Identify which cell holds the provided text, then report its (x, y) central coordinate. 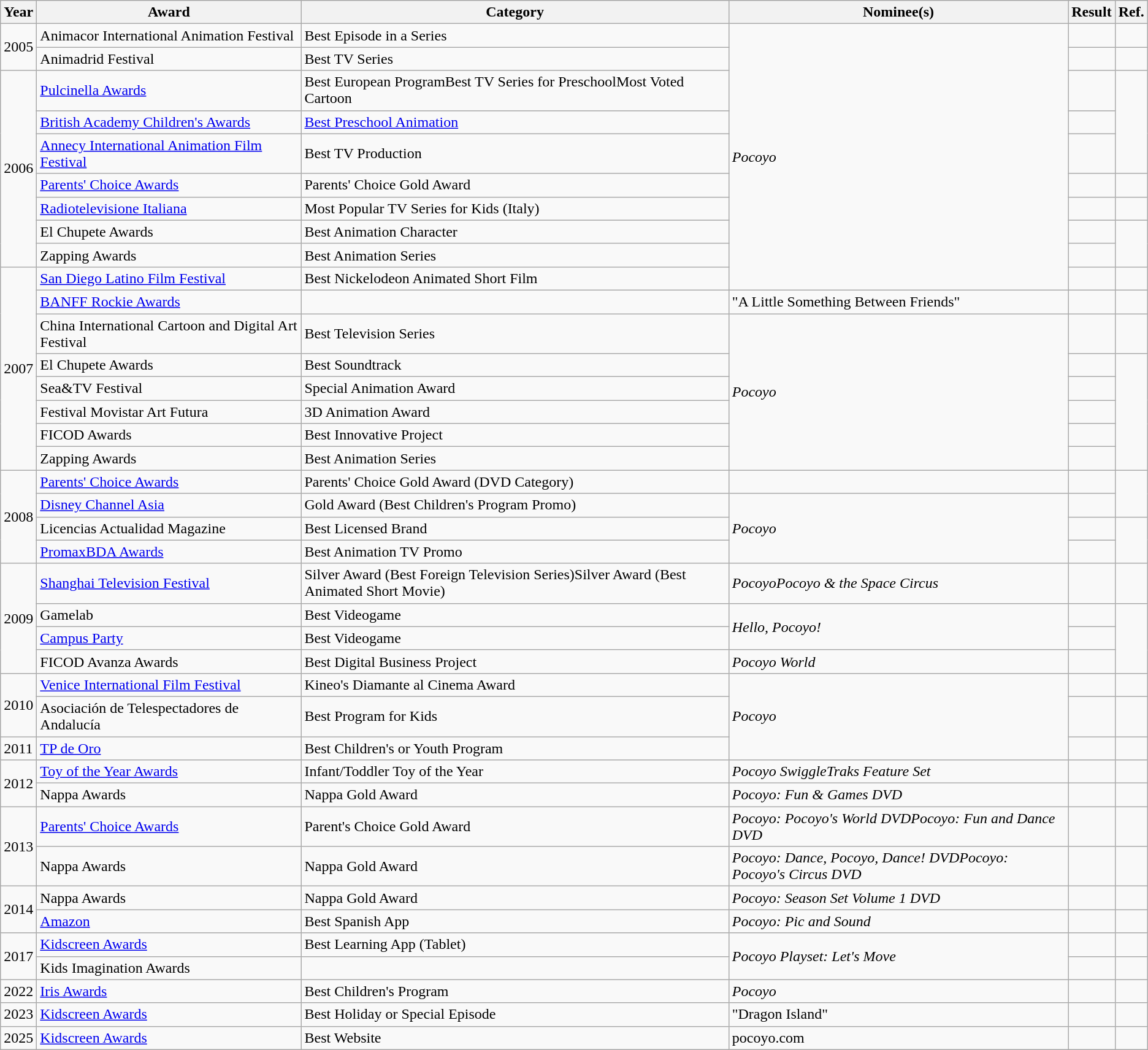
Disney Channel Asia (169, 505)
Pocoyo: Season Set Volume 1 DVD (898, 898)
2017 (18, 956)
Asociación de Telespectadores de Andalucía (169, 716)
Ref. (1131, 12)
Silver Award (Best Foreign Television Series)Silver Award (Best Animated Short Movie) (515, 584)
2005 (18, 47)
Best Episode in a Series (515, 36)
2014 (18, 910)
PocoyoPocoyo & the Space Circus (898, 584)
Pocoyo SwiggleTraks Feature Set (898, 772)
Pocoyo World (898, 661)
San Diego Latino Film Festival (169, 278)
Best Learning App (Tablet) (515, 945)
3D Animation Award (515, 412)
Result (1092, 12)
Best Television Series (515, 333)
2025 (18, 1038)
FICOD Avanza Awards (169, 661)
"A Little Something Between Friends" (898, 302)
2022 (18, 991)
Year (18, 12)
Gamelab (169, 615)
Gold Award (Best Children's Program Promo) (515, 505)
China International Cartoon and Digital Art Festival (169, 333)
Licencias Actualidad Magazine (169, 528)
Best TV Series (515, 59)
Best Digital Business Project (515, 661)
Animacor International Animation Festival (169, 36)
2011 (18, 748)
Best Spanish App (515, 921)
Venice International Film Festival (169, 685)
Award (169, 12)
Category (515, 12)
Parents' Choice Gold Award (DVD Category) (515, 482)
Shanghai Television Festival (169, 584)
BANFF Rockie Awards (169, 302)
Annecy International Animation Film Festival (169, 153)
Best Children's Program (515, 991)
Pocoyo: Fun & Games DVD (898, 795)
Radiotelevisione Italiana (169, 208)
Best TV Production (515, 153)
Campus Party (169, 638)
Toy of the Year Awards (169, 772)
FICOD Awards (169, 435)
Animadrid Festival (169, 59)
Iris Awards (169, 991)
"Dragon Island" (898, 1014)
TP de Oro (169, 748)
Best Program for Kids (515, 716)
Pocoyo: Pocoyo's World DVDPocoyo: Fun and Dance DVD (898, 826)
Sea&TV Festival (169, 389)
2007 (18, 368)
Pulcinella Awards (169, 91)
PromaxBDA Awards (169, 552)
2013 (18, 846)
Kineo's Diamante al Cinema Award (515, 685)
2012 (18, 783)
Best Soundtrack (515, 365)
Pocoyo: Pic and Sound (898, 921)
2008 (18, 517)
Festival Movistar Art Futura (169, 412)
Infant/Toddler Toy of the Year (515, 772)
Nominee(s) (898, 12)
Parent's Choice Gold Award (515, 826)
Hello, Pocoyo! (898, 626)
Amazon (169, 921)
Best Preschool Animation (515, 122)
Parents' Choice Gold Award (515, 185)
Best Licensed Brand (515, 528)
Best Holiday or Special Episode (515, 1014)
British Academy Children's Awards (169, 122)
pocoyo.com (898, 1038)
2006 (18, 169)
Pocoyo Playset: Let's Move (898, 956)
2010 (18, 705)
Best Animation Character (515, 232)
Most Popular TV Series for Kids (Italy) (515, 208)
2023 (18, 1014)
Best Animation TV Promo (515, 552)
Kids Imagination Awards (169, 968)
Best Website (515, 1038)
Special Animation Award (515, 389)
Best Nickelodeon Animated Short Film (515, 278)
Best European ProgramBest TV Series for PreschoolMost Voted Cartoon (515, 91)
Best Children's or Youth Program (515, 748)
Best Innovative Project (515, 435)
Pocoyo: Dance, Pocoyo, Dance! DVDPocoyo: Pocoyo's Circus DVD (898, 867)
2009 (18, 618)
